Output the [x, y] coordinate of the center of the cell containing the given text.  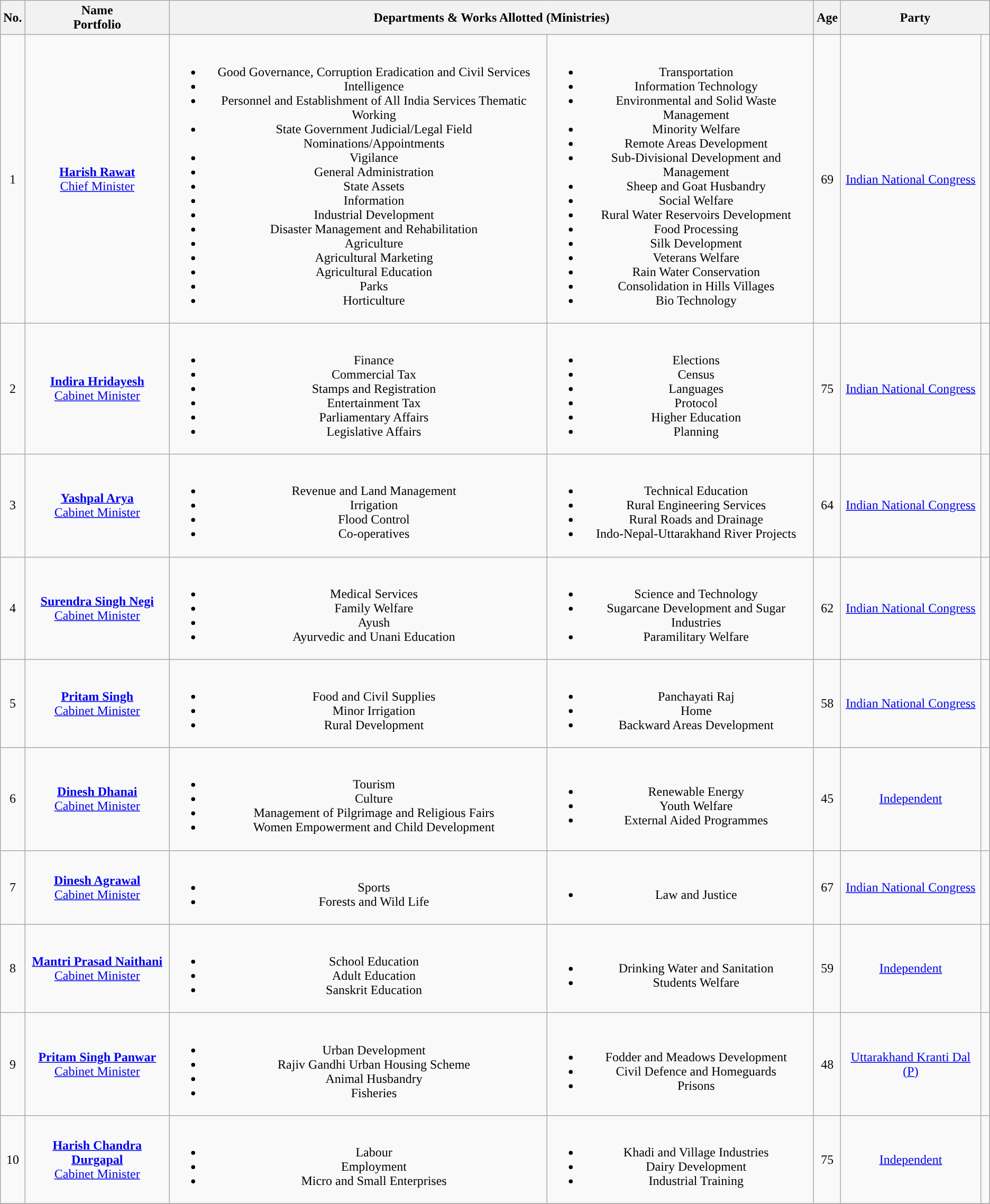
Tourism CultureManagement of Pilgrimage and Religious FairsWomen Empowerment and Child Development [357, 799]
58 [827, 703]
Harish Chandra DurgapalCabinet Minister [97, 1159]
Dinesh DhanaiCabinet Minister [97, 799]
Fodder and Meadows DevelopmentCivil Defence and HomeguardsPrisons [680, 1064]
5 [13, 703]
Age [827, 18]
9 [13, 1064]
7 [13, 887]
Dinesh AgrawalCabinet Minister [97, 887]
Uttarakhand Kranti Dal (P) [911, 1064]
Surendra Singh NegiCabinet Minister [97, 608]
Sports Forests and Wild Life [357, 887]
67 [827, 887]
Departments & Works Allotted (Ministries) [491, 18]
Harish RawatChief Minister [97, 179]
Food and Civil Supplies Minor IrrigationRural Development [357, 703]
NamePortfolio [97, 18]
69 [827, 179]
Science and TechnologySugarcane Development and Sugar Industries Paramilitary Welfare [680, 608]
Revenue and Land Management Irrigation Flood ControlCo-operatives [357, 506]
FinanceCommercial Tax Stamps and Registration Entertainment Tax Parliamentary AffairsLegislative Affairs [357, 389]
Party [915, 18]
Technical Education Rural Engineering ServicesRural Roads and DrainageIndo-Nepal-Uttarakhand River Projects [680, 506]
Pritam SinghCabinet Minister [97, 703]
Yashpal AryaCabinet Minister [97, 506]
Labour Employment Micro and Small Enterprises [357, 1159]
Indira HridayeshCabinet Minister [97, 389]
64 [827, 506]
Mantri Prasad NaithaniCabinet Minister [97, 969]
6 [13, 799]
10 [13, 1159]
59 [827, 969]
School Education Adult EducationSanskrit Education [357, 969]
48 [827, 1064]
3 [13, 506]
Medical Services Family WelfareAyushAyurvedic and Unani Education [357, 608]
1 [13, 179]
62 [827, 608]
Urban Development Rajiv Gandhi Urban Housing SchemeAnimal Husbandry Fisheries [357, 1064]
Khadi and Village IndustriesDairy Development Industrial Training [680, 1159]
Renewable EnergyYouth WelfareExternal Aided Programmes [680, 799]
Panchayati RajHomeBackward Areas Development [680, 703]
Law and Justice [680, 887]
45 [827, 799]
Drinking Water and SanitationStudents Welfare [680, 969]
Elections CensusLanguagesProtocolHigher Education Planning [680, 389]
8 [13, 969]
2 [13, 389]
No. [13, 18]
Pritam Singh PanwarCabinet Minister [97, 1064]
4 [13, 608]
